Scan for the cell matching the given text and deliver its [X, Y] coordinate at center. 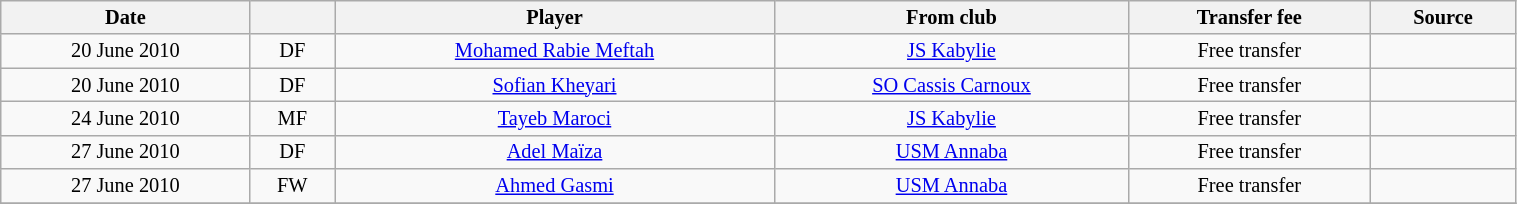
Transfer fee [1250, 17]
Tayeb Maroci [555, 118]
Mohamed Rabie Meftah [555, 51]
Adel Maïza [555, 152]
From club [951, 17]
Ahmed Gasmi [555, 186]
SO Cassis Carnoux [951, 85]
MF [292, 118]
Player [555, 17]
24 June 2010 [126, 118]
Date [126, 17]
Sofian Kheyari [555, 85]
Source [1443, 17]
FW [292, 186]
